Extract the [x, y] coordinate from the center of the cell holding the provided text.  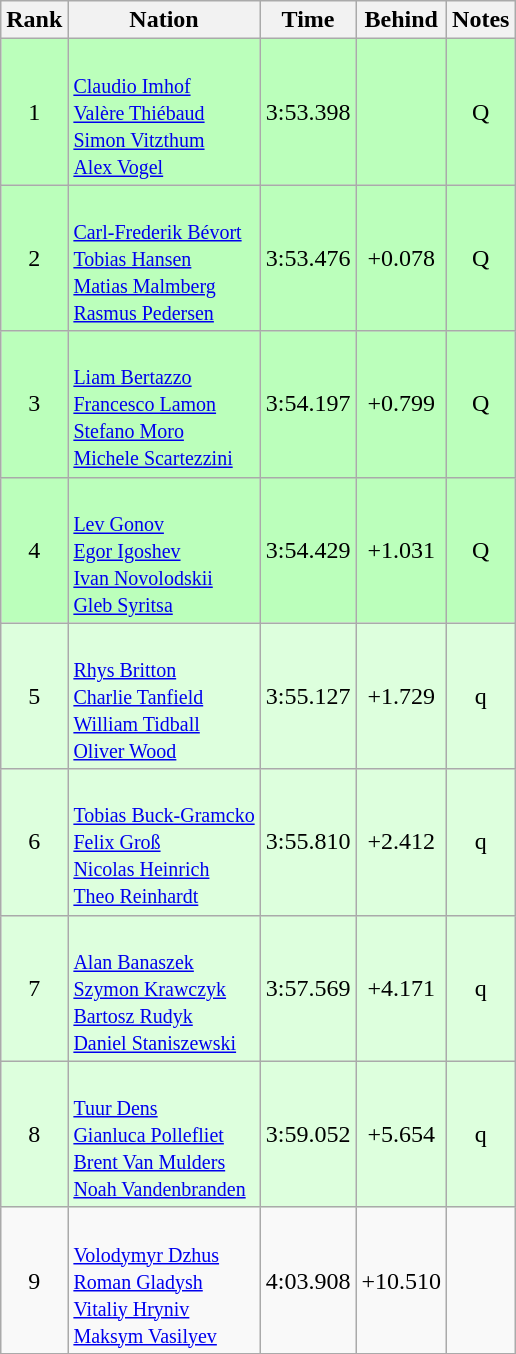
3:57.569 [308, 988]
3:54.429 [308, 550]
+10.510 [402, 1280]
Rank [34, 20]
+1.729 [402, 696]
8 [34, 1134]
Tobias Buck-GramckoFelix GroßNicolas HeinrichTheo Reinhardt [164, 842]
Alan BanaszekSzymon KrawczykBartosz RudykDaniel Staniszewski [164, 988]
3:53.476 [308, 258]
Tuur DensGianluca PolleflietBrent Van MuldersNoah Vandenbranden [164, 1134]
1 [34, 112]
Liam BertazzoFrancesco LamonStefano MoroMichele Scartezzini [164, 404]
+5.654 [402, 1134]
5 [34, 696]
Lev GonovEgor IgoshevIvan NovolodskiiGleb Syritsa [164, 550]
Claudio ImhofValère ThiébaudSimon VitzthumAlex Vogel [164, 112]
3:59.052 [308, 1134]
Behind [402, 20]
Notes [481, 20]
+1.031 [402, 550]
3:55.810 [308, 842]
+4.171 [402, 988]
+2.412 [402, 842]
Volodymyr DzhusRoman GladyshVitaliy HrynivMaksym Vasilyev [164, 1280]
4 [34, 550]
3 [34, 404]
4:03.908 [308, 1280]
2 [34, 258]
+0.799 [402, 404]
9 [34, 1280]
Nation [164, 20]
Carl-Frederik BévortTobias HansenMatias MalmbergRasmus Pedersen [164, 258]
6 [34, 842]
Time [308, 20]
3:54.197 [308, 404]
3:53.398 [308, 112]
7 [34, 988]
Rhys BrittonCharlie TanfieldWilliam TidballOliver Wood [164, 696]
3:55.127 [308, 696]
+0.078 [402, 258]
